Output the (x, y) coordinate of the center of the cell containing the given text.  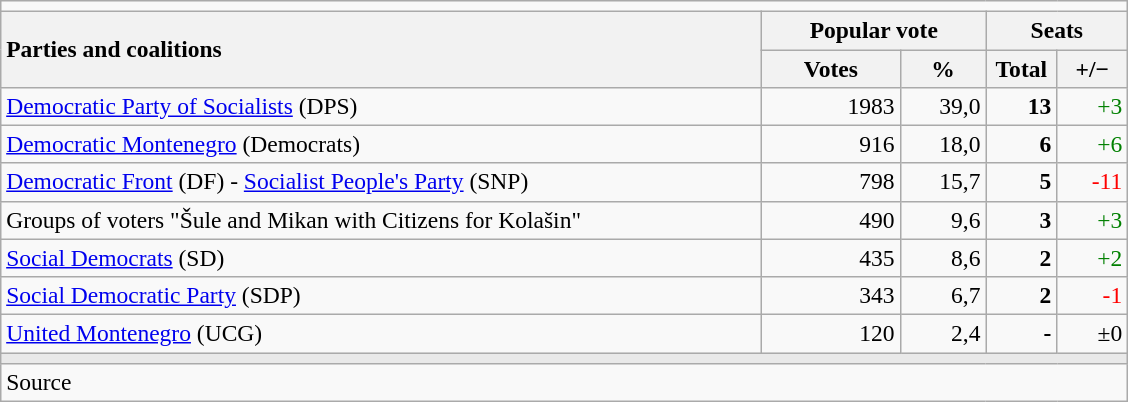
8,6 (943, 258)
Source (564, 382)
5 (1022, 182)
Democratic Party of Socialists (DPS) (382, 106)
±0 (1092, 333)
6 (1022, 144)
Democratic Front (DF) - Socialist People's Party (SNP) (382, 182)
3 (1022, 220)
+2 (1092, 258)
+/− (1092, 68)
490 (831, 220)
Democratic Montenegro (Democrats) (382, 144)
-1 (1092, 295)
Social Democrats (SD) (382, 258)
6,7 (943, 295)
13 (1022, 106)
Groups of voters "Šule and Mikan with Citizens for Kolašin" (382, 220)
9,6 (943, 220)
Total (1022, 68)
- (1022, 333)
+6 (1092, 144)
343 (831, 295)
Social Democratic Party (SDP) (382, 295)
435 (831, 258)
18,0 (943, 144)
916 (831, 144)
Parties and coalitions (382, 49)
39,0 (943, 106)
% (943, 68)
Popular vote (874, 30)
Votes (831, 68)
1983 (831, 106)
-11 (1092, 182)
120 (831, 333)
15,7 (943, 182)
2,4 (943, 333)
Seats (1057, 30)
798 (831, 182)
United Montenegro (UCG) (382, 333)
